Identify which cell holds the provided text, then report its (x, y) central coordinate. 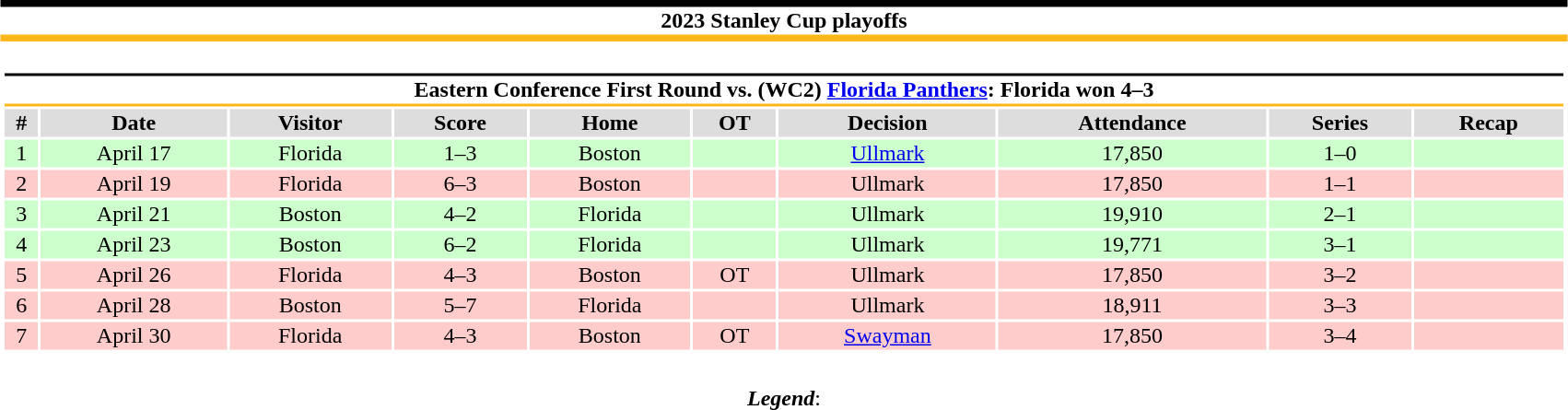
3–2 (1340, 275)
Eastern Conference First Round vs. (WC2) Florida Panthers: Florida won 4–3 (783, 90)
Series (1340, 123)
18,911 (1132, 305)
3–4 (1340, 336)
Swayman (888, 336)
3–1 (1340, 244)
Decision (888, 123)
5 (21, 275)
1–3 (460, 154)
Home (610, 123)
April 28 (134, 305)
Visitor (310, 123)
# (21, 123)
April 30 (134, 336)
6 (21, 305)
3–3 (1340, 305)
6–2 (460, 244)
3 (21, 215)
4–2 (460, 215)
1–0 (1340, 154)
April 21 (134, 215)
2–1 (1340, 215)
7 (21, 336)
1–1 (1340, 183)
2 (21, 183)
April 23 (134, 244)
Attendance (1132, 123)
Recap (1489, 123)
April 19 (134, 183)
April 17 (134, 154)
19,771 (1132, 244)
April 26 (134, 275)
6–3 (460, 183)
1 (21, 154)
Date (134, 123)
Score (460, 123)
19,910 (1132, 215)
5–7 (460, 305)
2023 Stanley Cup playoffs (784, 20)
4 (21, 244)
